Search for the cell housing the specified text and yield its (X, Y) center coordinate. 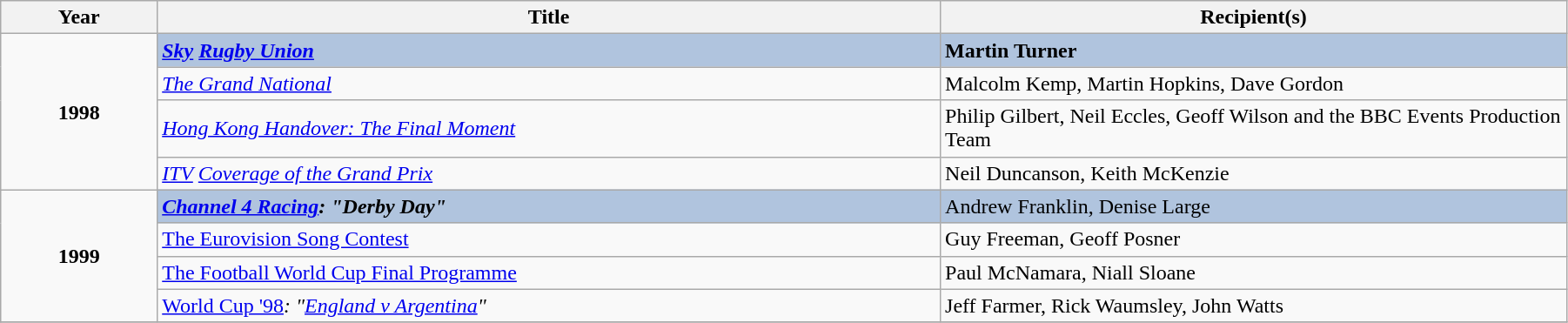
Guy Freeman, Geoff Posner (1254, 239)
Title (549, 17)
Martin Turner (1254, 50)
Recipient(s) (1254, 17)
Paul McNamara, Niall Sloane (1254, 273)
Neil Duncanson, Keith McKenzie (1254, 173)
Andrew Franklin, Denise Large (1254, 206)
ITV Coverage of the Grand Prix (549, 173)
Channel 4 Racing: "Derby Day" (549, 206)
Jeff Farmer, Rick Waumsley, John Watts (1254, 306)
1999 (79, 256)
Sky Rugby Union (549, 50)
Malcolm Kemp, Martin Hopkins, Dave Gordon (1254, 84)
Year (79, 17)
Hong Kong Handover: The Final Moment (549, 129)
Philip Gilbert, Neil Eccles, Geoff Wilson and the BBC Events Production Team (1254, 129)
The Eurovision Song Contest (549, 239)
The Football World Cup Final Programme (549, 273)
1998 (79, 111)
The Grand National (549, 84)
World Cup '98: "England v Argentina" (549, 306)
